From the cell containing the given text, extract its center point as [X, Y] coordinate. 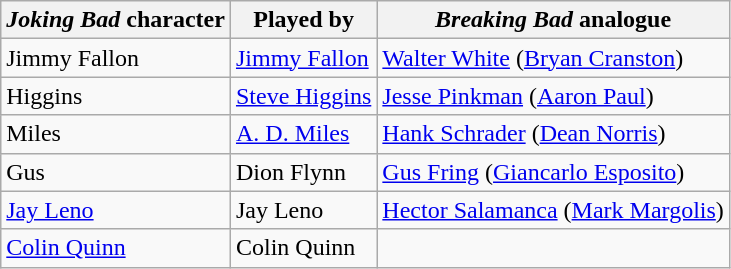
Played by [303, 20]
Dion Flynn [303, 172]
Miles [116, 134]
A. D. Miles [303, 134]
Walter White (Bryan Cranston) [553, 58]
Higgins [116, 96]
Jesse Pinkman (Aaron Paul) [553, 96]
Hank Schrader (Dean Norris) [553, 134]
Joking Bad character [116, 20]
Breaking Bad analogue [553, 20]
Hector Salamanca (Mark Margolis) [553, 210]
Gus Fring (Giancarlo Esposito) [553, 172]
Steve Higgins [303, 96]
Gus [116, 172]
